Pinpoint the cell where the given text exists, returning its (X, Y) midpoint coordinate. 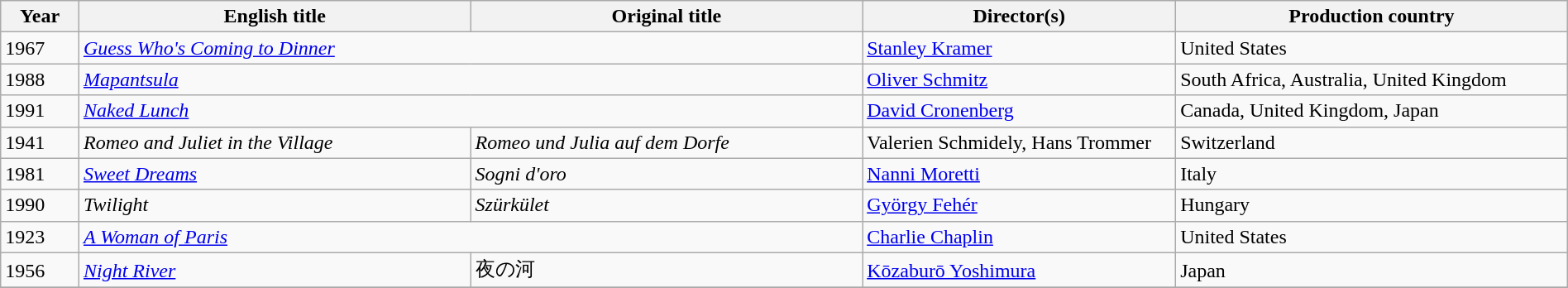
Twilight (275, 205)
Naked Lunch (470, 111)
Stanley Kramer (1019, 48)
English title (275, 17)
Japan (1372, 270)
Switzerland (1372, 142)
夜の河 (667, 270)
Sogni d'oro (667, 174)
Valerien Schmidely, Hans Trommer (1019, 142)
South Africa, Australia, United Kingdom (1372, 79)
1988 (40, 79)
1941 (40, 142)
Year (40, 17)
Szürkület (667, 205)
1991 (40, 111)
Oliver Schmitz (1019, 79)
Mapantsula (470, 79)
Guess Who's Coming to Dinner (470, 48)
Canada, United Kingdom, Japan (1372, 111)
Nanni Moretti (1019, 174)
1981 (40, 174)
Production country (1372, 17)
Director(s) (1019, 17)
Romeo and Juliet in the Village (275, 142)
Sweet Dreams (275, 174)
Night River (275, 270)
David Cronenberg (1019, 111)
Kōzaburō Yoshimura (1019, 270)
1990 (40, 205)
1923 (40, 237)
Original title (667, 17)
György Fehér (1019, 205)
Hungary (1372, 205)
1956 (40, 270)
Italy (1372, 174)
A Woman of Paris (470, 237)
1967 (40, 48)
Charlie Chaplin (1019, 237)
Romeo und Julia auf dem Dorfe (667, 142)
